Capture the cell that displays the provided text and extract its (x, y) central coordinate. 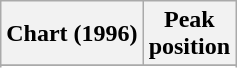
Peakposition (189, 34)
Chart (1996) (72, 34)
